Provide the [X, Y] coordinate of the cell's center where the given text is located.  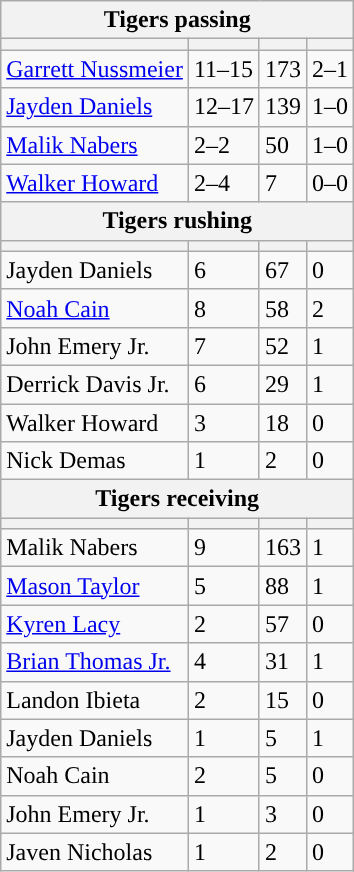
9 [224, 548]
Tigers receiving [178, 499]
2–1 [330, 69]
18 [282, 423]
Nick Demas [95, 461]
Javen Nicholas [95, 852]
4 [224, 662]
52 [282, 346]
0–0 [330, 183]
57 [282, 624]
Tigers passing [178, 20]
58 [282, 308]
Garrett Nussmeier [95, 69]
67 [282, 270]
11–15 [224, 69]
29 [282, 384]
31 [282, 662]
Brian Thomas Jr. [95, 662]
15 [282, 700]
8 [224, 308]
139 [282, 107]
2–2 [224, 145]
2–4 [224, 183]
88 [282, 586]
Landon Ibieta [95, 700]
Mason Taylor [95, 586]
12–17 [224, 107]
173 [282, 69]
Tigers rushing [178, 221]
50 [282, 145]
163 [282, 548]
Derrick Davis Jr. [95, 384]
Kyren Lacy [95, 624]
